Locate the cell with the specified text and output its [x, y] center coordinate. 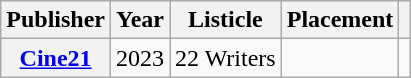
Publisher [56, 20]
2023 [140, 58]
Cine21 [56, 58]
Year [140, 20]
22 Writers [226, 58]
Listicle [226, 20]
Placement [340, 20]
